Determine the (x, y) coordinate at the center of the cell enclosing the given text.  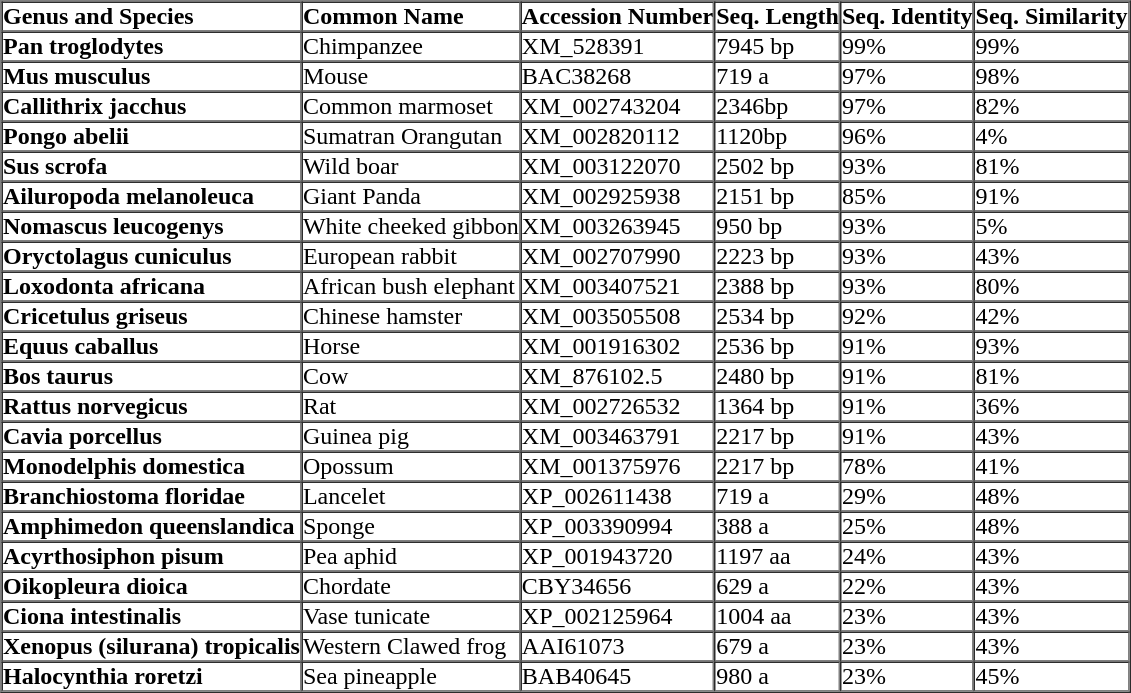
XM_003463791 (617, 437)
679 a (778, 647)
Ciona intestinalis (152, 617)
2388 bp (778, 287)
Chimpanzee (410, 47)
82% (1052, 107)
Sponge (410, 527)
2536 bp (778, 347)
Halocynthia roretzi (152, 677)
African bush elephant (410, 287)
2502 bp (778, 167)
7945 bp (778, 47)
XM_001375976 (617, 467)
CBY34656 (617, 587)
Common marmoset (410, 107)
Rattus norvegicus (152, 407)
Guinea pig (410, 437)
Western Clawed frog (410, 647)
80% (1052, 287)
White cheeked gibbon (410, 227)
Cow (410, 377)
European rabbit (410, 257)
XM_528391 (617, 47)
Seq. Identity (907, 17)
Opossum (410, 467)
XM_003505508 (617, 317)
Amphimedon queenslandica (152, 527)
AAI61073 (617, 647)
Pongo abelii (152, 137)
BAC38268 (617, 77)
XP_003390994 (617, 527)
Chordate (410, 587)
980 a (778, 677)
Cavia porcellus (152, 437)
98% (1052, 77)
2346bp (778, 107)
24% (907, 557)
629 a (778, 587)
388 a (778, 527)
Oryctolagus cuniculus (152, 257)
XP_002611438 (617, 497)
25% (907, 527)
Pea aphid (410, 557)
2480 bp (778, 377)
XM_876102.5 (617, 377)
78% (907, 467)
2151 bp (778, 197)
XM_003407521 (617, 287)
Sus scrofa (152, 167)
Giant Panda (410, 197)
XM_002707990 (617, 257)
Seq. Similarity (1052, 17)
Bos taurus (152, 377)
Rat (410, 407)
Sea pineapple (410, 677)
Ailuropoda melanoleuca (152, 197)
Xenopus (silurana) tropicalis (152, 647)
950 bp (778, 227)
45% (1052, 677)
Common Name (410, 17)
XM_001916302 (617, 347)
Vase tunicate (410, 617)
1197 aa (778, 557)
Wild boar (410, 167)
41% (1052, 467)
5% (1052, 227)
XM_003122070 (617, 167)
92% (907, 317)
42% (1052, 317)
Pan troglodytes (152, 47)
Cricetulus griseus (152, 317)
Genus and Species (152, 17)
85% (907, 197)
XM_002743204 (617, 107)
Accession Number (617, 17)
Sumatran Orangutan (410, 137)
2223 bp (778, 257)
96% (907, 137)
Monodelphis domestica (152, 467)
Oikopleura dioica (152, 587)
1364 bp (778, 407)
BAB40645 (617, 677)
XM_002820112 (617, 137)
Lancelet (410, 497)
Mus musculus (152, 77)
Chinese hamster (410, 317)
1120bp (778, 137)
Acyrthosiphon pisum (152, 557)
Nomascus leucogenys (152, 227)
Seq. Length (778, 17)
2534 bp (778, 317)
Mouse (410, 77)
XP_002125964 (617, 617)
XM_002925938 (617, 197)
36% (1052, 407)
Branchiostoma floridae (152, 497)
1004 aa (778, 617)
Horse (410, 347)
Callithrix jacchus (152, 107)
XM_002726532 (617, 407)
Equus caballus (152, 347)
XP_001943720 (617, 557)
4% (1052, 137)
29% (907, 497)
XM_003263945 (617, 227)
22% (907, 587)
Loxodonta africana (152, 287)
